Find where the given text appears and provide that cell's center as (X, Y) coordinate. 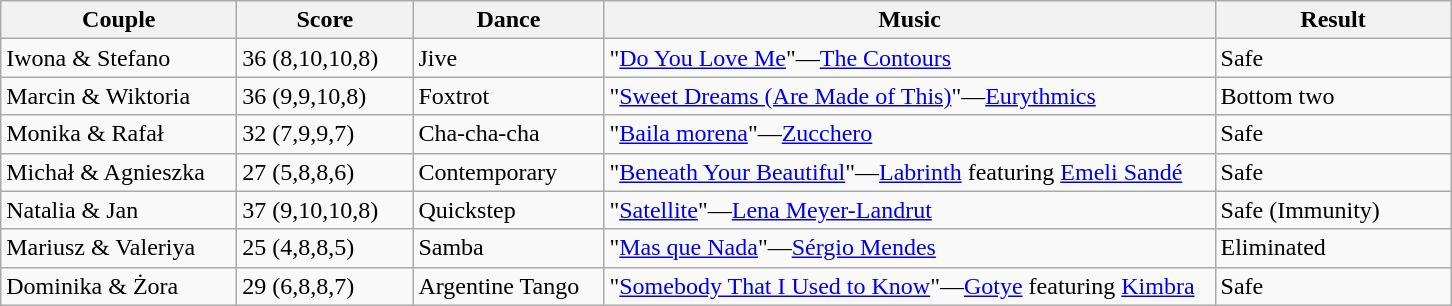
"Mas que Nada"—Sérgio Mendes (910, 248)
Safe (Immunity) (1333, 210)
32 (7,9,9,7) (325, 134)
36 (9,9,10,8) (325, 96)
"Baila morena"—Zucchero (910, 134)
Samba (508, 248)
Iwona & Stefano (119, 58)
Foxtrot (508, 96)
Quickstep (508, 210)
Michał & Agnieszka (119, 172)
Music (910, 20)
"Satellite"—Lena Meyer-Landrut (910, 210)
36 (8,10,10,8) (325, 58)
37 (9,10,10,8) (325, 210)
"Beneath Your Beautiful"—Labrinth featuring Emeli Sandé (910, 172)
Dance (508, 20)
Score (325, 20)
Result (1333, 20)
Bottom two (1333, 96)
Marcin & Wiktoria (119, 96)
Argentine Tango (508, 286)
"Somebody That I Used to Know"—Gotye featuring Kimbra (910, 286)
29 (6,8,8,7) (325, 286)
Dominika & Żora (119, 286)
Natalia & Jan (119, 210)
Eliminated (1333, 248)
27 (5,8,8,6) (325, 172)
Contemporary (508, 172)
25 (4,8,8,5) (325, 248)
"Do You Love Me"—The Contours (910, 58)
Jive (508, 58)
Monika & Rafał (119, 134)
Cha-cha-cha (508, 134)
Couple (119, 20)
Mariusz & Valeriya (119, 248)
"Sweet Dreams (Are Made of This)"—Eurythmics (910, 96)
